Determine the (X, Y) coordinate at the center of the cell enclosing the given text.  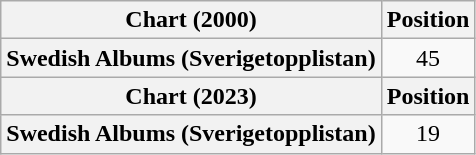
Chart (2023) (191, 96)
Chart (2000) (191, 20)
45 (428, 58)
19 (428, 134)
